Provide the (X, Y) coordinate of the cell's center where the given text is located.  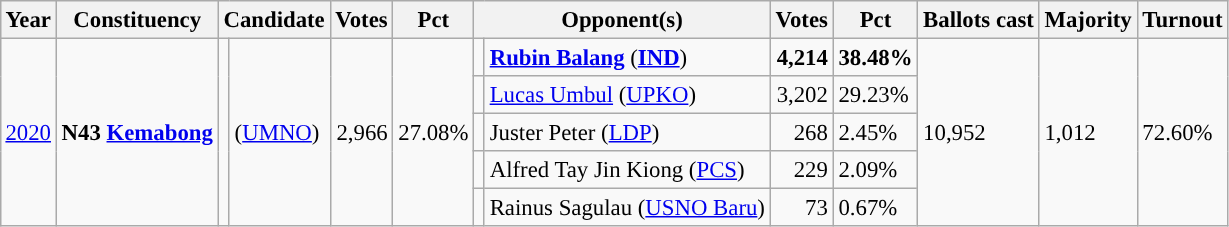
72.60% (1182, 132)
1,012 (1088, 132)
Rubin Balang (IND) (627, 57)
29.23% (876, 95)
Turnout (1182, 20)
Juster Peter (LDP) (627, 133)
N43 Kemabong (137, 132)
268 (802, 133)
Opponent(s) (622, 20)
Ballots cast (978, 20)
4,214 (802, 57)
Constituency (137, 20)
2,966 (362, 132)
0.67% (876, 208)
2.09% (876, 170)
2020 (28, 132)
Year (28, 20)
Majority (1088, 20)
Rainus Sagulau (USNO Baru) (627, 208)
73 (802, 208)
38.48% (876, 57)
10,952 (978, 132)
Candidate (274, 20)
Alfred Tay Jin Kiong (PCS) (627, 170)
3,202 (802, 95)
27.08% (434, 132)
229 (802, 170)
2.45% (876, 133)
Lucas Umbul (UPKO) (627, 95)
(UMNO) (280, 132)
